Capture the cell that displays the provided text and extract its [x, y] central coordinate. 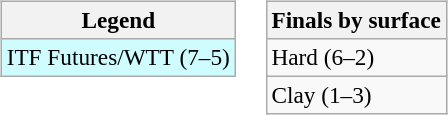
Hard (6–2) [356, 57]
ITF Futures/WTT (7–5) [118, 57]
Clay (1–3) [356, 95]
Finals by surface [356, 20]
Legend [118, 20]
